Identify which cell holds the provided text, then report its (X, Y) central coordinate. 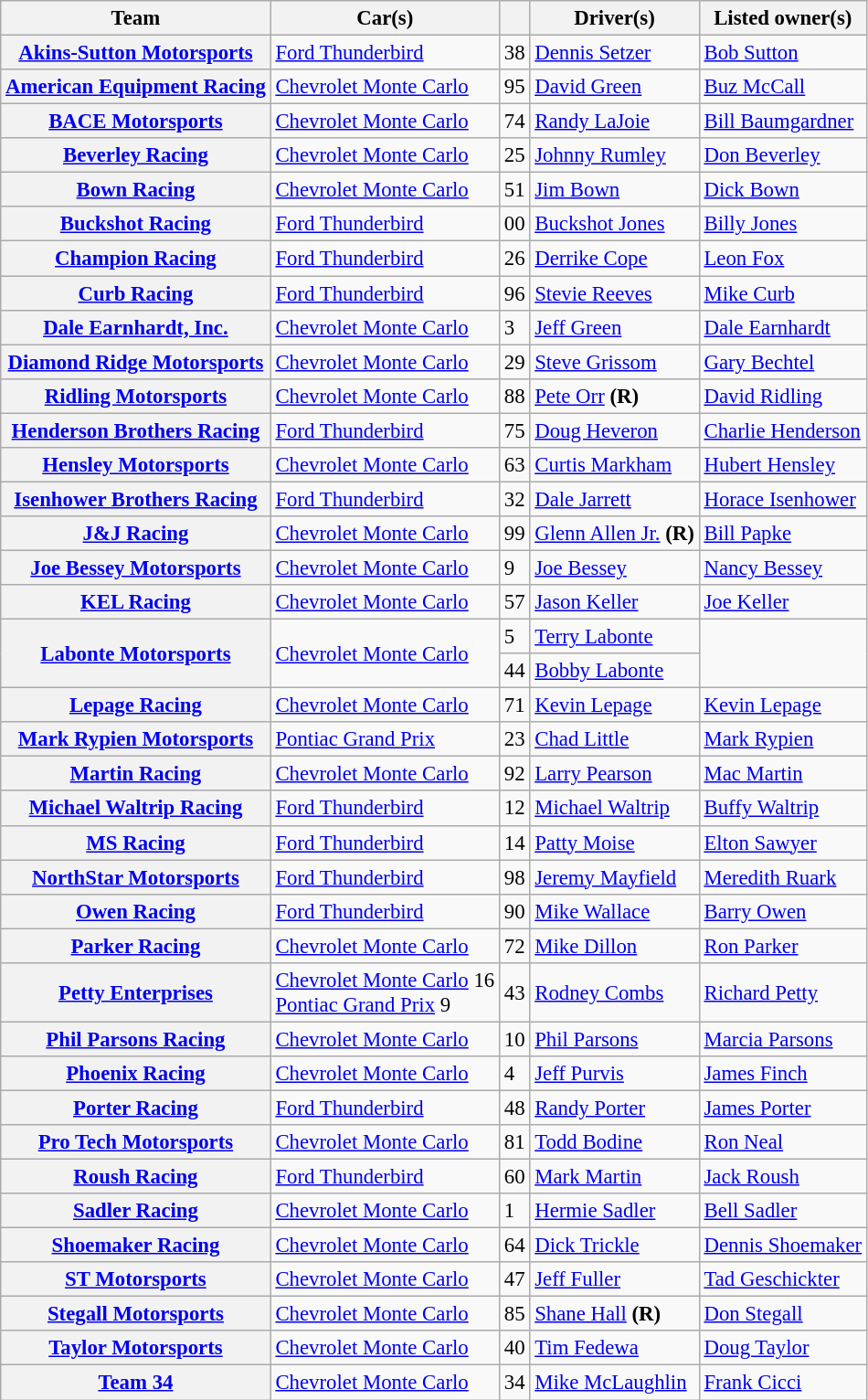
Pete Orr (R) (614, 396)
Dick Bown (782, 190)
29 (515, 362)
Dale Jarrett (614, 499)
51 (515, 190)
Buckshot Racing (135, 224)
Steve Grissom (614, 362)
Diamond Ridge Motorsports (135, 362)
Mike Curb (782, 293)
Dick Trickle (614, 1246)
Mark Rypien Motorsports (135, 739)
40 (515, 1348)
44 (515, 671)
Curb Racing (135, 293)
Jack Roush (782, 1177)
Tad Geschickter (782, 1279)
American Equipment Racing (135, 87)
Akins-Sutton Motorsports (135, 53)
Shoemaker Racing (135, 1246)
98 (515, 877)
Marcia Parsons (782, 1039)
Jim Bown (614, 190)
Chad Little (614, 739)
81 (515, 1142)
48 (515, 1108)
Charlie Henderson (782, 430)
75 (515, 430)
Patty Moise (614, 843)
Buffy Waltrip (782, 809)
Jeff Purvis (614, 1074)
Frank Cicci (782, 1383)
Hubert Hensley (782, 465)
Buckshot Jones (614, 224)
4 (515, 1074)
Owen Racing (135, 911)
Gary Bechtel (782, 362)
Randy LaJoie (614, 122)
85 (515, 1314)
Bill Baumgardner (782, 122)
Nancy Bessey (782, 567)
32 (515, 499)
Mark Martin (614, 1177)
Joe Bessey Motorsports (135, 567)
Jeremy Mayfield (614, 877)
38 (515, 53)
Tim Fedewa (614, 1348)
Champion Racing (135, 259)
Bown Racing (135, 190)
Chevrolet Monte Carlo 16Pontiac Grand Prix 9 (385, 992)
James Finch (782, 1074)
14 (515, 843)
Dale Earnhardt (782, 327)
71 (515, 705)
Dale Earnhardt, Inc. (135, 327)
Todd Bodine (614, 1142)
Sadler Racing (135, 1211)
92 (515, 774)
Porter Racing (135, 1108)
Don Stegall (782, 1314)
Jeff Green (614, 327)
1 (515, 1211)
Curtis Markham (614, 465)
25 (515, 155)
5 (515, 637)
Dennis Shoemaker (782, 1246)
Ridling Motorsports (135, 396)
BACE Motorsports (135, 122)
96 (515, 293)
Michael Waltrip Racing (135, 809)
Derrike Cope (614, 259)
Meredith Ruark (782, 877)
Driver(s) (614, 18)
Barry Owen (782, 911)
Elton Sawyer (782, 843)
Hensley Motorsports (135, 465)
Bob Sutton (782, 53)
Mike McLaughlin (614, 1383)
95 (515, 87)
Johnny Rumley (614, 155)
26 (515, 259)
ST Motorsports (135, 1279)
90 (515, 911)
Mark Rypien (782, 739)
Team (135, 18)
Richard Petty (782, 992)
Horace Isenhower (782, 499)
Mike Dillon (614, 946)
34 (515, 1383)
Petty Enterprises (135, 992)
Team 34 (135, 1383)
Pro Tech Motorsports (135, 1142)
23 (515, 739)
Ron Neal (782, 1142)
Stevie Reeves (614, 293)
74 (515, 122)
Martin Racing (135, 774)
Doug Taylor (782, 1348)
12 (515, 809)
Glenn Allen Jr. (R) (614, 534)
Mac Martin (782, 774)
00 (515, 224)
KEL Racing (135, 602)
Joe Bessey (614, 567)
Jason Keller (614, 602)
Joe Keller (782, 602)
Bobby Labonte (614, 671)
72 (515, 946)
Don Beverley (782, 155)
43 (515, 992)
J&J Racing (135, 534)
10 (515, 1039)
Bell Sadler (782, 1211)
Terry Labonte (614, 637)
Labonte Motorsports (135, 654)
64 (515, 1246)
Isenhower Brothers Racing (135, 499)
57 (515, 602)
Hermie Sadler (614, 1211)
47 (515, 1279)
Roush Racing (135, 1177)
NorthStar Motorsports (135, 877)
Randy Porter (614, 1108)
99 (515, 534)
Car(s) (385, 18)
Jeff Fuller (614, 1279)
3 (515, 327)
Mike Wallace (614, 911)
James Porter (782, 1108)
Phil Parsons Racing (135, 1039)
88 (515, 396)
Rodney Combs (614, 992)
9 (515, 567)
Leon Fox (782, 259)
Listed owner(s) (782, 18)
Bill Papke (782, 534)
Taylor Motorsports (135, 1348)
Stegall Motorsports (135, 1314)
Henderson Brothers Racing (135, 430)
Larry Pearson (614, 774)
63 (515, 465)
Billy Jones (782, 224)
Phoenix Racing (135, 1074)
60 (515, 1177)
Pontiac Grand Prix (385, 739)
Michael Waltrip (614, 809)
MS Racing (135, 843)
David Green (614, 87)
Doug Heveron (614, 430)
David Ridling (782, 396)
Ron Parker (782, 946)
Parker Racing (135, 946)
Dennis Setzer (614, 53)
Shane Hall (R) (614, 1314)
Beverley Racing (135, 155)
Lepage Racing (135, 705)
Phil Parsons (614, 1039)
Buz McCall (782, 87)
